Determine the (X, Y) coordinate at the center of the cell enclosing the given text.  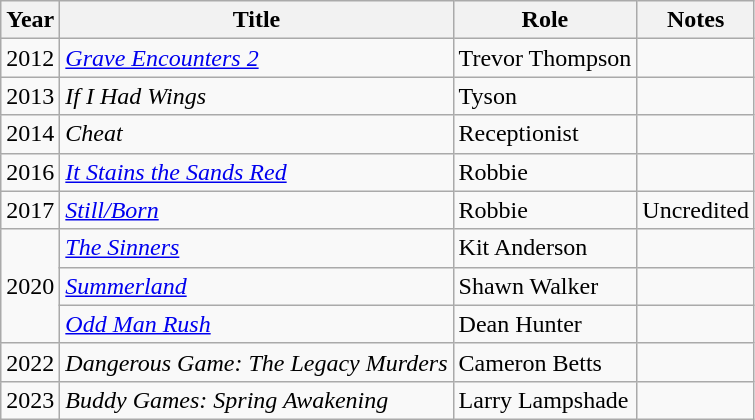
Notes (696, 20)
Dean Hunter (545, 324)
Title (256, 20)
Cheat (256, 134)
Grave Encounters 2 (256, 58)
2014 (30, 134)
It Stains the Sands Red (256, 172)
2016 (30, 172)
The Sinners (256, 248)
2023 (30, 400)
Trevor Thompson (545, 58)
Cameron Betts (545, 362)
2013 (30, 96)
2020 (30, 286)
Kit Anderson (545, 248)
Shawn Walker (545, 286)
2017 (30, 210)
Buddy Games: Spring Awakening (256, 400)
2012 (30, 58)
Receptionist (545, 134)
Tyson (545, 96)
Role (545, 20)
Still/Born (256, 210)
Odd Man Rush (256, 324)
Summerland (256, 286)
Uncredited (696, 210)
Larry Lampshade (545, 400)
2022 (30, 362)
Year (30, 20)
If I Had Wings (256, 96)
Dangerous Game: The Legacy Murders (256, 362)
